Return the (x, y) coordinate for the center point of the cell that contains the specified text.  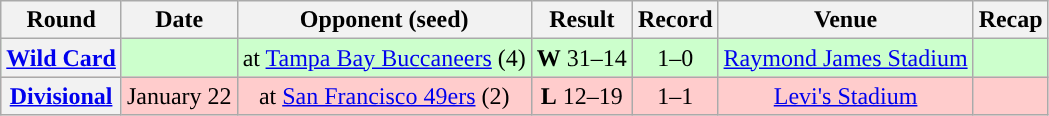
January 22 (179, 96)
Divisional (62, 96)
1–0 (675, 58)
Levi's Stadium (846, 96)
1–1 (675, 96)
Opponent (seed) (384, 20)
Raymond James Stadium (846, 58)
Wild Card (62, 58)
Record (675, 20)
Result (582, 20)
W 31–14 (582, 58)
Venue (846, 20)
at San Francisco 49ers (2) (384, 96)
at Tampa Bay Buccaneers (4) (384, 58)
Recap (1010, 20)
Round (62, 20)
L 12–19 (582, 96)
Date (179, 20)
